Locate the cell with the specified text and output its (x, y) center coordinate. 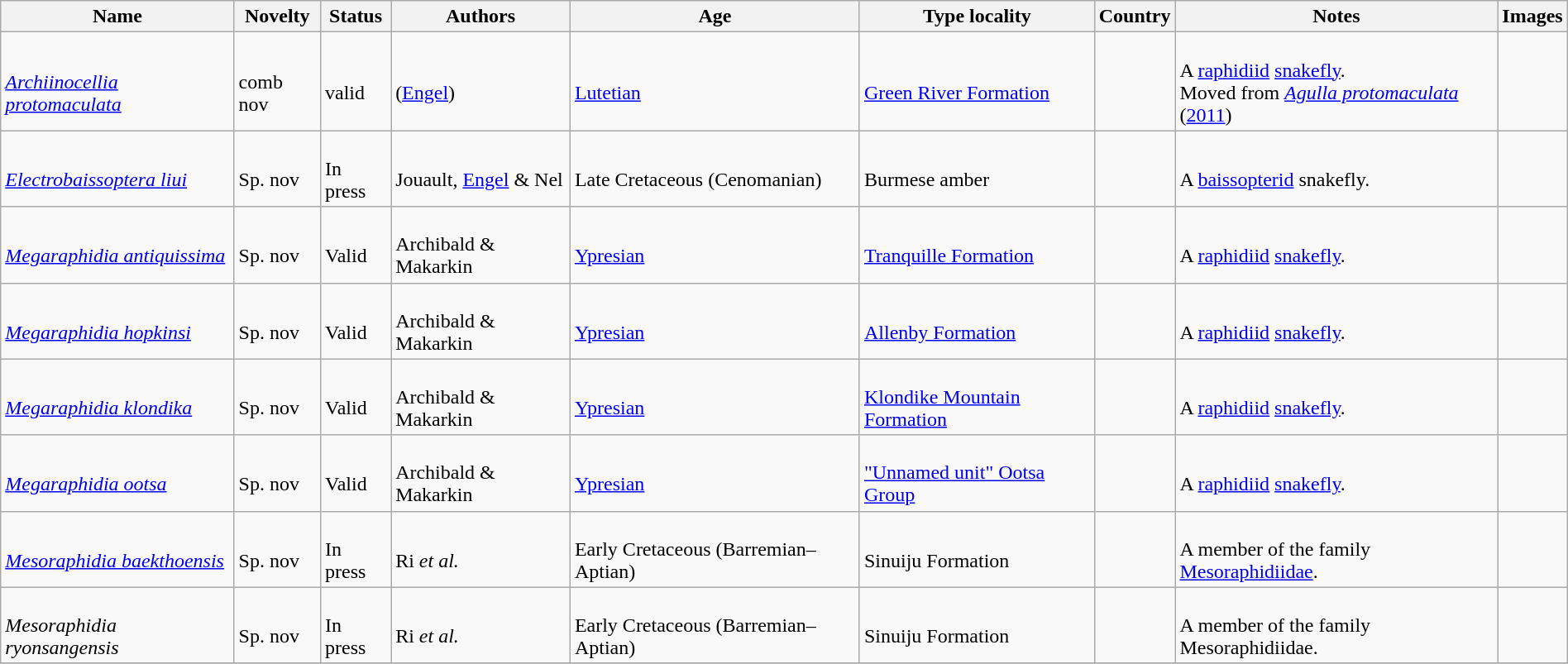
Age (715, 17)
Lutetian (715, 81)
Megaraphidia ootsa (117, 473)
Status (356, 17)
Megaraphidia antiquissima (117, 245)
Authors (481, 17)
Megaraphidia hopkinsi (117, 321)
Late Cretaceous (Cenomanian) (715, 169)
Mesoraphidia ryonsangensis (117, 625)
Tranquille Formation (977, 245)
Jouault, Engel & Nel (481, 169)
"Unnamed unit" Ootsa Group (977, 473)
Burmese amber (977, 169)
A raphidiid snakefly. Moved from Agulla protomaculata (2011) (1336, 81)
Archiinocellia protomaculata (117, 81)
Allenby Formation (977, 321)
Novelty (277, 17)
Type locality (977, 17)
A baissopterid snakefly. (1336, 169)
valid (356, 81)
comb nov (277, 81)
(Engel) (481, 81)
Electrobaissoptera liui (117, 169)
Name (117, 17)
Notes (1336, 17)
Mesoraphidia baekthoensis (117, 549)
Green River Formation (977, 81)
Klondike Mountain Formation (977, 397)
Megaraphidia klondika (117, 397)
Country (1135, 17)
Images (1532, 17)
